Identify which cell holds the provided text, then report its [X, Y] central coordinate. 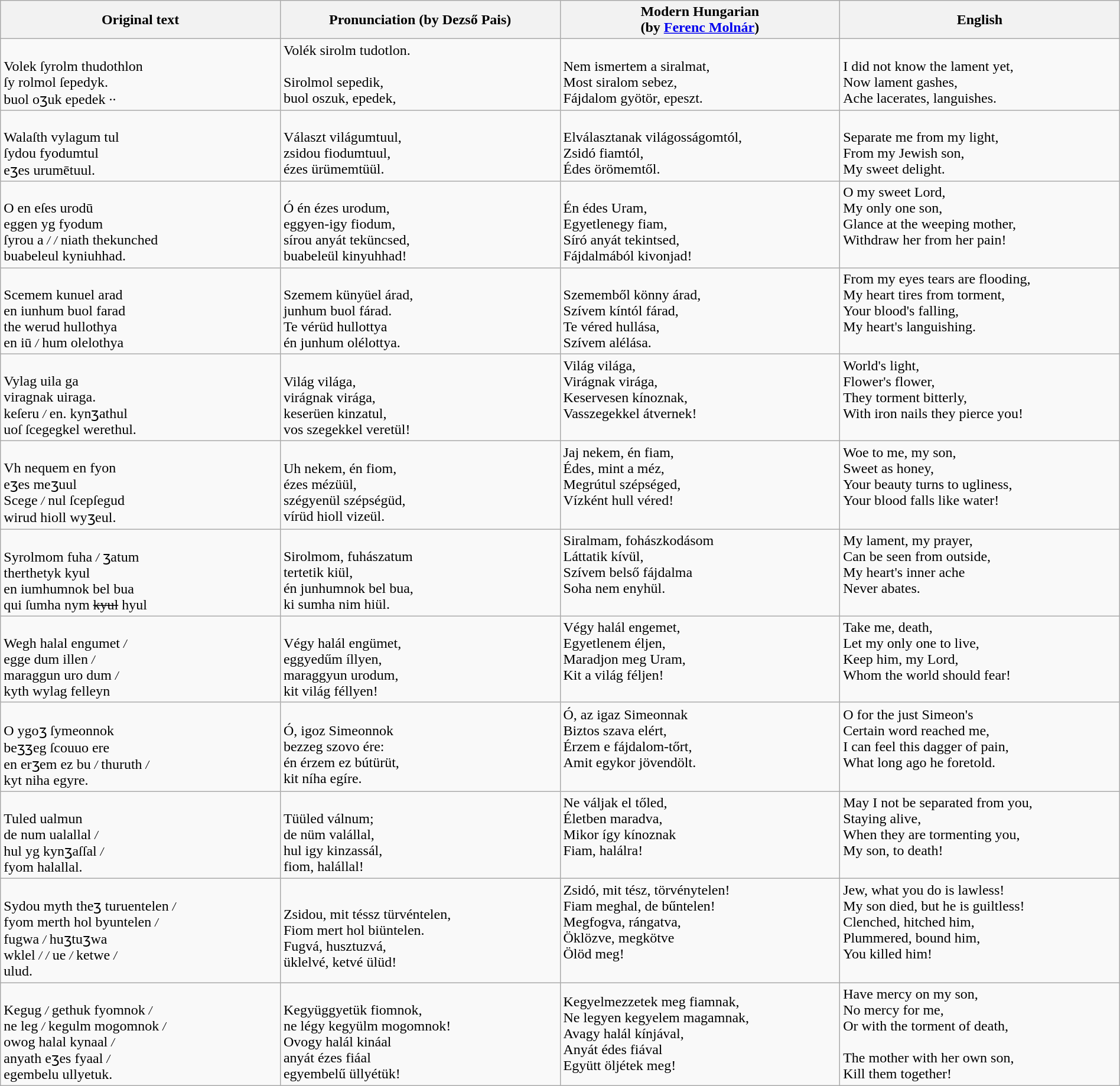
Pronunciation (by Dezső Pais) [420, 20]
Ó, igoz Simeonnok bezzeg szovo ére: én érzem ez bútürüt, kit níha egíre. [420, 746]
Kegyüggyetük fiomnok, ne légy kegyülm mogomnok! Ovogy halál kináal anyát ézes fiáal egyembelű üllyétük! [420, 1035]
Vylag uila ga viragnak uiraga. keſeru / en. kynʒathul uoſ ſcegegkel werethul. [141, 397]
Világ világa, virágnak virága, keserüen kinzatul, vos szegekkel veretül! [420, 397]
Jaj nekem, én fiam,Édes, mint a méz, Megrútul szépséged,Vízként hull véred! [700, 485]
My lament, my prayer,Can be seen from outside,My heart's inner acheNever abates. [980, 573]
Ó én ézes urodum, eggyen-igy fiodum, sírou anyát teküncsed, buabeleül kinyuhhad! [420, 224]
Ó, az igaz Simeonnak Biztos szava elért,Érzem e fájdalom-tőrt,Amit egykor jövendölt. [700, 746]
Én édes Uram,Egyetlenegy fiam,Síró anyát tekintsed,Fájdalmából kivonjad! [700, 224]
From my eyes tears are flooding,My heart tires from torment,Your blood's falling,My heart's languishing. [980, 311]
Walaſth vylagum tul ſydou fyodumtul eʒes urumētuul. [141, 145]
Elválasztanak világosságomtól,Zsidó fiamtól,Édes örömemtől. [700, 145]
Scemem kunuel arad en iunhum buol farad the werud hullothya en iū / hum olelothya [141, 311]
Világ világa,Virágnak virága,Keservesen kínoznak,Vasszegekkel átvernek! [700, 397]
Separate me from my light,From my Jewish son,My sweet delight. [980, 145]
Vh nequem en fyon eʒes meʒuul Scege / nul ſcepſegud wirud hioll wyʒeul. [141, 485]
Kegug / gethuk fyomnok / ne leg / kegulm mogomnok / owog halal kynaal / anyath eʒes fyaal / egembelu ullyetuk. [141, 1035]
Modern Hungarian(by Ferenc Molnár) [700, 20]
Szememből könny árad,Szívem kíntól fárad,Te véred hullása,Szívem alélása. [700, 311]
Siralmam, fohászkodásomLáttatik kívül,Szívem belső fájdalmaSoha nem enyhül. [700, 573]
Tuled ualmun de num ualallal / hul yg kynʒaſſal / fyom halallal. [141, 835]
O ygoʒ ſymeonnok beʒʒeg ſcouuo ere en erʒem ez bu / thuruth / kyt niha egyre. [141, 746]
O en eſes urodū eggen yg fyodum ſyrou a / / niath thekunched buabeleul kyniuhhad. [141, 224]
Végy halál engümet, eggyedűm íllyen, maraggyun urodum, kit világ féllyen! [420, 659]
O for the just Simeon'sCertain word reached me,I can feel this dagger of pain,What long ago he foretold. [980, 746]
Original text [141, 20]
World's light,Flower's flower,They torment bitterly,With iron nails they pierce you! [980, 397]
Tüüled válnum; de nüm valállal, hul igy kinzassál, fiom, halállal! [420, 835]
Take me, death,Let my only one to live,Keep him, my Lord,Whom the world should fear! [980, 659]
May I not be separated from you,Staying alive,When they are tormenting you,My son, to death! [980, 835]
Kegyelmezzetek meg fiamnak,Ne legyen kegyelem magamnak,Avagy halál kínjával,Anyát édes fiávalEgyütt öljétek meg! [700, 1035]
Zsidou, mit téssz türvéntelen, Fiom mert hol biüntelen. Fugvá, husztuzvá, üklelvé, ketvé ülüd! [420, 930]
Nem ismertem a siralmat,Most siralom sebez,Fájdalom gyötör, epeszt. [700, 74]
Woe to me, my son,Sweet as honey,Your beauty turns to ugliness,Your blood falls like water! [980, 485]
Volék sirolm tudotlon.Sirolmol sepedik, buol oszuk, epedek, [420, 74]
Uh nekem, én fiom, ézes mézüül, szégyenül szépségüd, vírüd hioll vizeül. [420, 485]
Választ világumtuul, zsidou fiodumtuul, ézes ürümemtüül. [420, 145]
Ne váljak el tőled,Életben maradva,Mikor így kínoznakFiam, halálra! [700, 835]
Végy halál engemet,Egyetlenem éljen,Maradjon meg Uram,Kit a világ féljen! [700, 659]
Zsidó, mit tész, törvénytelen!Fiam meghal, de bűntelen!Megfogva, rángatva,Öklözve, megkötveÖlöd meg! [700, 930]
I did not know the lament yet,Now lament gashes,Ache lacerates, languishes. [980, 74]
Wegh halal engumet / egge dum illen / maraggun uro dum / kyth wylag felleyn [141, 659]
O my sweet Lord,My only one son,Glance at the weeping mother,Withdraw her from her pain! [980, 224]
Have mercy on my son,No mercy for me,Or with the torment of death,The mother with her own son,Kill them together! [980, 1035]
Syrolmom fuha / ʒatum therthetyk kyul en iumhumnok bel bua qui ſumha nym kyul hyul [141, 573]
Volek ſyrolm thudothlon ſy rolmol ſepedyk. buol oʒuk epedek ·· [141, 74]
Jew, what you do is lawless!My son died, but he is guiltless!Clenched, hitched him,Plummered, bound him,You killed him! [980, 930]
Sirolmom, fuhászatum tertetik kiül, én junhumnok bel bua, ki sumha nim hiül. [420, 573]
Szemem künyüel árad, junhum buol fárad. Te vérüd hullottya én junhum olélottya. [420, 311]
English [980, 20]
Sydou myth theʒ turuentelen / fyom merth hol byuntelen / fugwa / huʒtuʒwa wklel / / ue / ketwe / ulud. [141, 930]
